Detect which cell encompasses the target text, then output its (x, y) center coordinate. 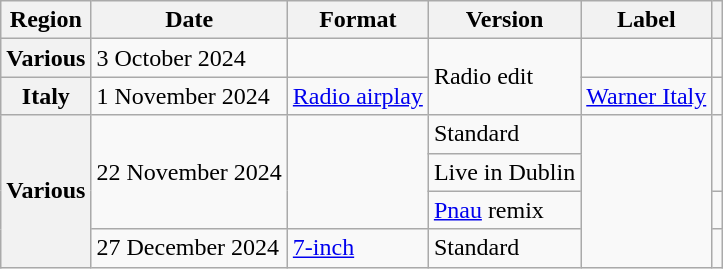
Format (358, 20)
Warner Italy (646, 96)
Pnau remix (504, 210)
Date (189, 20)
Radio airplay (358, 96)
3 October 2024 (189, 58)
1 November 2024 (189, 96)
22 November 2024 (189, 172)
27 December 2024 (189, 248)
7-inch (358, 248)
Live in Dublin (504, 172)
Radio edit (504, 77)
Italy (46, 96)
Region (46, 20)
Label (646, 20)
Version (504, 20)
